Detect which cell encompasses the target text, then output its (x, y) center coordinate. 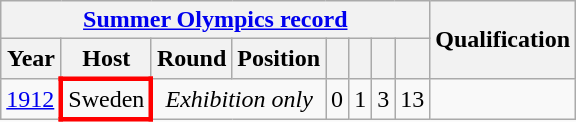
0 (338, 98)
Sweden (106, 98)
3 (384, 98)
Exhibition only (238, 98)
1912 (32, 98)
Summer Olympics record (216, 20)
13 (412, 98)
1 (360, 98)
Qualification (503, 40)
Host (106, 59)
Round (191, 59)
Year (32, 59)
Position (279, 59)
